Search for the cell housing the specified text and yield its (x, y) center coordinate. 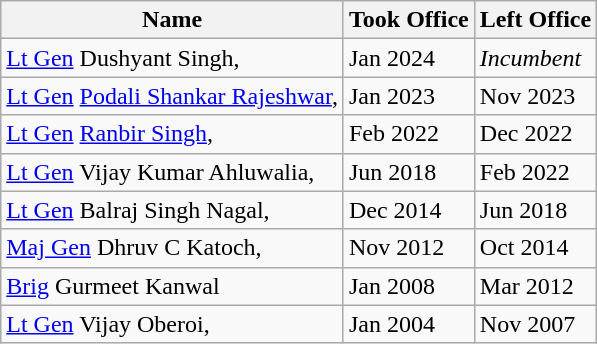
Jan 2023 (408, 96)
Dec 2014 (408, 210)
Lt Gen Ranbir Singh, (172, 134)
Left Office (535, 20)
Lt Gen Dushyant Singh, (172, 58)
Lt Gen Balraj Singh Nagal, (172, 210)
Nov 2007 (535, 324)
Took Office (408, 20)
Jan 2008 (408, 286)
Nov 2012 (408, 248)
Jan 2004 (408, 324)
Name (172, 20)
Lt Gen Podali Shankar Rajeshwar, (172, 96)
Oct 2014 (535, 248)
Lt Gen Vijay Kumar Ahluwalia, (172, 172)
Nov 2023 (535, 96)
Incumbent (535, 58)
Maj Gen Dhruv C Katoch, (172, 248)
Mar 2012 (535, 286)
Dec 2022 (535, 134)
Jan 2024 (408, 58)
Brig Gurmeet Kanwal (172, 286)
Lt Gen Vijay Oberoi, (172, 324)
